Detect which cell encompasses the target text, then output its (X, Y) center coordinate. 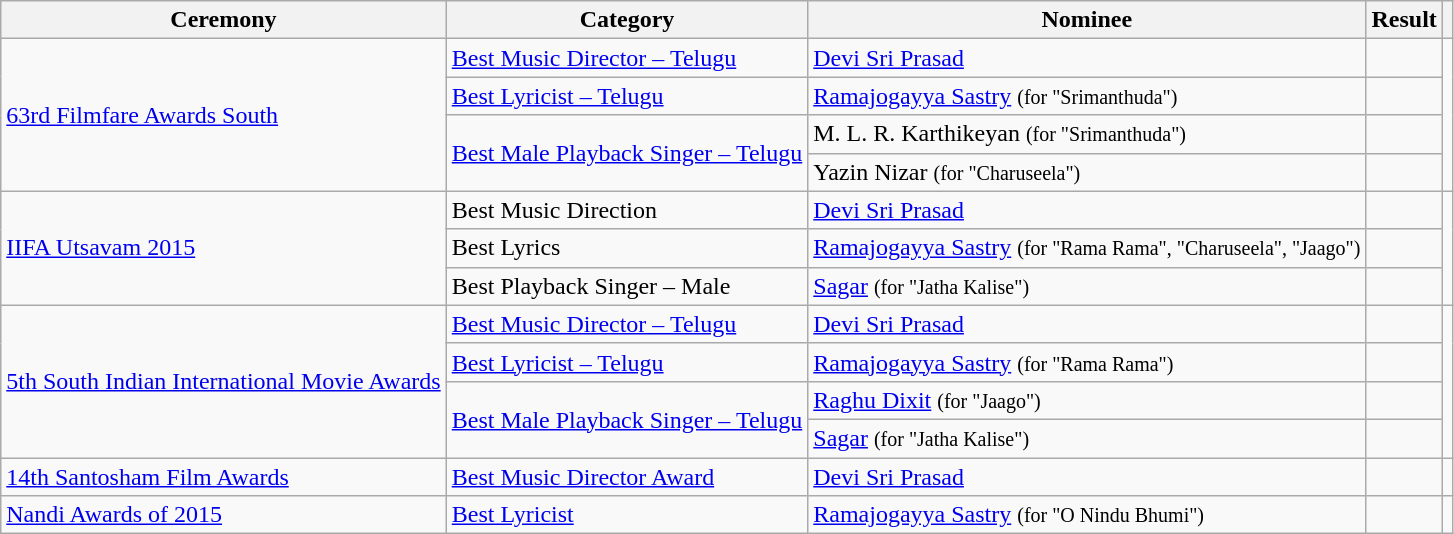
Best Lyrics (627, 248)
IIFA Utsavam 2015 (224, 248)
Best Music Direction (627, 210)
Ramajogayya Sastry (for "Rama Rama", "Charuseela", "Jaago") (1087, 248)
M. L. R. Karthikeyan (for "Srimanthuda") (1087, 134)
Nominee (1087, 20)
Best Playback Singer – Male (627, 286)
Best Music Director Award (627, 477)
5th South Indian International Movie Awards (224, 381)
Raghu Dixit (for "Jaago") (1087, 400)
Best Lyricist (627, 515)
Ramajogayya Sastry (for "O Nindu Bhumi") (1087, 515)
Result (1404, 20)
14th Santosham Film Awards (224, 477)
Ramajogayya Sastry (for "Srimanthuda") (1087, 96)
Nandi Awards of 2015 (224, 515)
Ceremony (224, 20)
Category (627, 20)
Ramajogayya Sastry (for "Rama Rama") (1087, 362)
63rd Filmfare Awards South (224, 115)
Yazin Nizar (for "Charuseela") (1087, 172)
